Return the [X, Y] coordinate for the center point of the cell that contains the specified text.  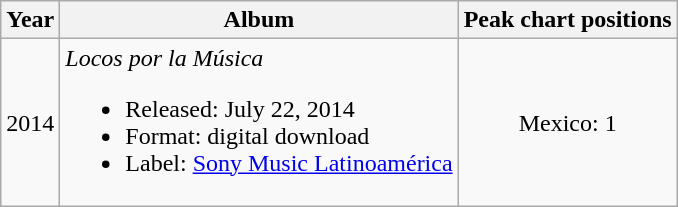
Peak chart positions [568, 20]
Locos por la MúsicaReleased: July 22, 2014Format: digital downloadLabel: Sony Music Latinoamérica [259, 122]
Album [259, 20]
2014 [30, 122]
Year [30, 20]
Mexico: 1 [568, 122]
